Locate the cell with the specified text and output its [x, y] center coordinate. 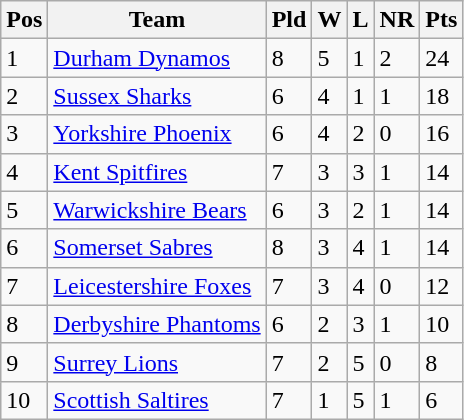
Sussex Sharks [157, 96]
Pld [289, 20]
W [330, 20]
L [360, 20]
Leicestershire Foxes [157, 286]
NR [397, 20]
Durham Dynamos [157, 58]
Team [157, 20]
Somerset Sabres [157, 248]
Pts [442, 20]
9 [24, 362]
Surrey Lions [157, 362]
Kent Spitfires [157, 172]
Scottish Saltires [157, 400]
Pos [24, 20]
Derbyshire Phantoms [157, 324]
Warwickshire Bears [157, 210]
Yorkshire Phoenix [157, 134]
12 [442, 286]
16 [442, 134]
24 [442, 58]
18 [442, 96]
